Return (X, Y) of the center of cell containing provided text 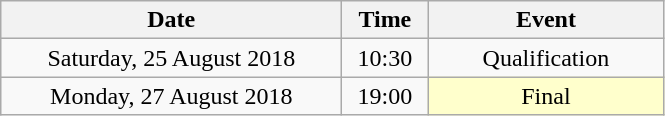
Qualification (546, 58)
19:00 (385, 96)
Final (546, 96)
Monday, 27 August 2018 (172, 96)
10:30 (385, 58)
Date (172, 20)
Time (385, 20)
Event (546, 20)
Saturday, 25 August 2018 (172, 58)
